Capture the cell that displays the provided text and extract its [x, y] central coordinate. 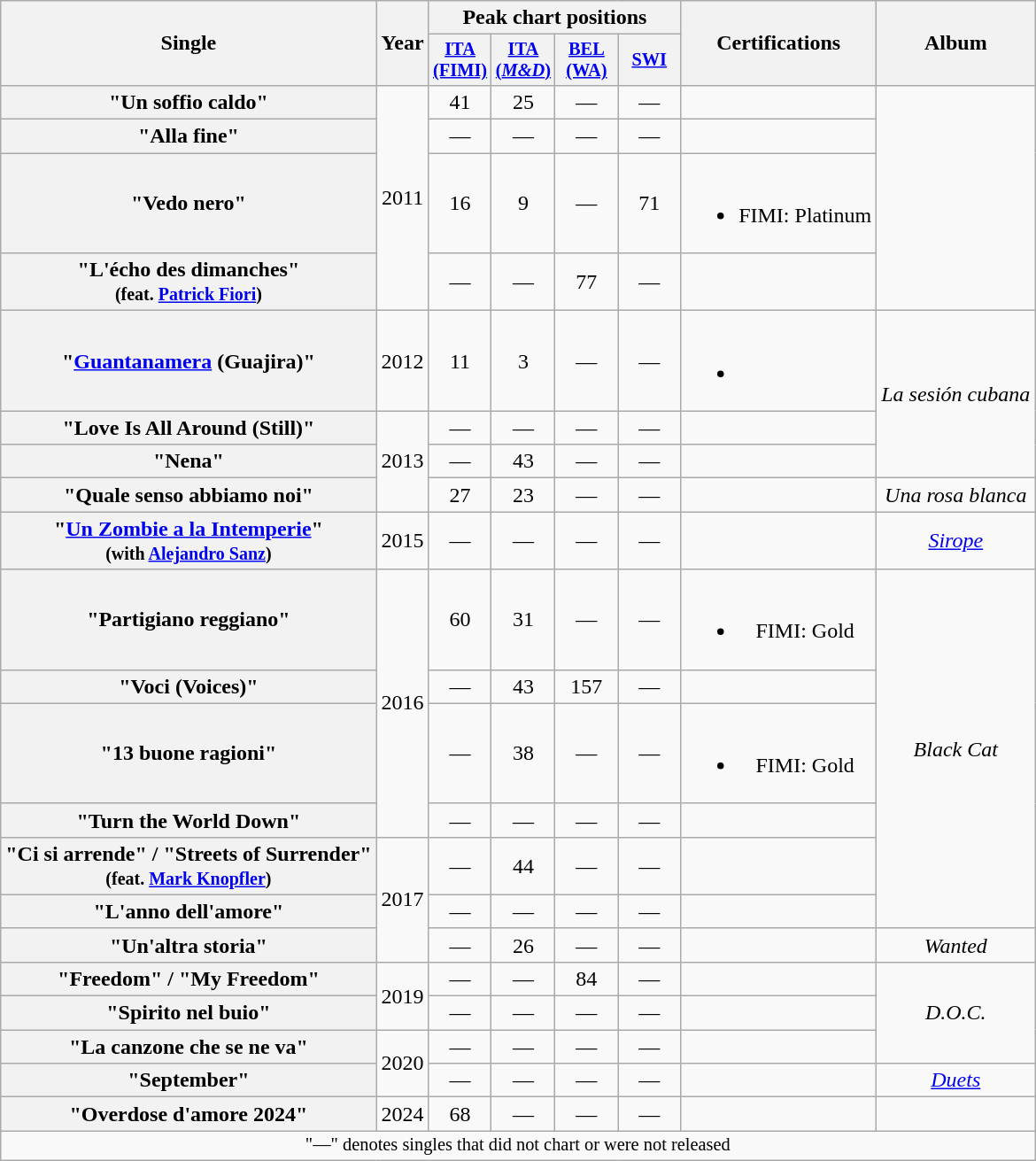
"Un Zombie a la Intemperie"(with Alejandro Sanz) [189, 540]
2020 [402, 1064]
Single [189, 43]
2012 [402, 361]
FIMI: Platinum [779, 204]
ITA(M&D) [523, 60]
2011 [402, 197]
D.O.C. [956, 1012]
"—" denotes singles that did not chart or were not released [518, 1146]
25 [523, 102]
"Nena" [189, 461]
2019 [402, 995]
"Spirito nel buio" [189, 1013]
La sesión cubana [956, 395]
Duets [956, 1080]
"Turn the World Down" [189, 820]
"L'anno dell'amore" [189, 911]
Peak chart positions [554, 18]
Wanted [956, 945]
"Un'altra storia" [189, 945]
84 [586, 979]
44 [523, 866]
2016 [402, 703]
"September" [189, 1080]
Sirope [956, 540]
68 [460, 1114]
ITA(FIMI) [460, 60]
"Vedo nero" [189, 204]
60 [460, 620]
71 [650, 204]
"Alla fine" [189, 136]
"13 buone ragioni" [189, 753]
Black Cat [956, 749]
SWI [650, 60]
31 [523, 620]
9 [523, 204]
77 [586, 282]
"Ci si arrende" / "Streets of Surrender"(feat. Mark Knopfler) [189, 866]
Una rosa blanca [956, 495]
"Quale senso abbiamo noi" [189, 495]
41 [460, 102]
"L'écho des dimanches"(feat. Patrick Fiori) [189, 282]
23 [523, 495]
157 [586, 686]
3 [523, 361]
"Guantanamera (Guajira)" [189, 361]
BEL(WA) [586, 60]
Album [956, 43]
"Love Is All Around (Still)" [189, 428]
2024 [402, 1114]
"Freedom" / "My Freedom" [189, 979]
16 [460, 204]
"Partigiano reggiano" [189, 620]
"La canzone che se ne va" [189, 1047]
27 [460, 495]
"Overdose d'amore 2024" [189, 1114]
"Un soffio caldo" [189, 102]
38 [523, 753]
2017 [402, 900]
2015 [402, 540]
11 [460, 361]
26 [523, 945]
2013 [402, 461]
"Voci (Voices)" [189, 686]
Year [402, 43]
Certifications [779, 43]
